Output the (X, Y) coordinate of the center of the cell containing the given text.  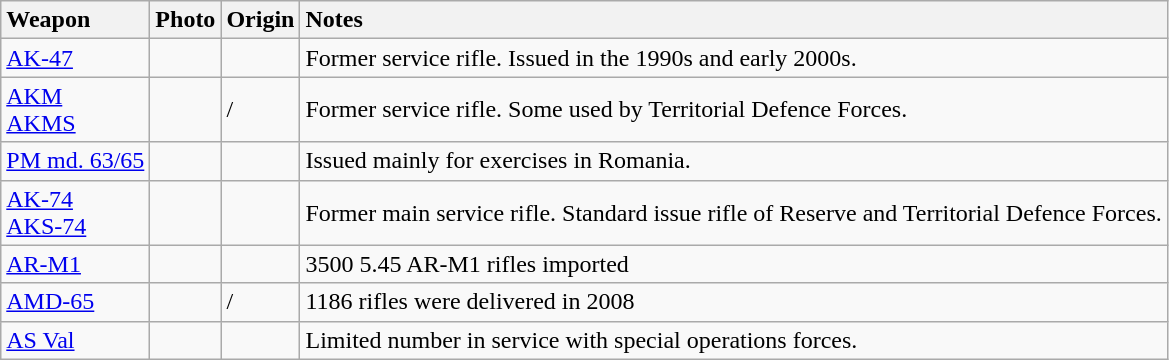
Photo (186, 20)
1186 rifles were delivered in 2008 (734, 302)
AK-47 (76, 58)
Notes (734, 20)
PM md. 63/65 (76, 161)
AS Val (76, 340)
AK-74AKS-74 (76, 212)
3500 5.45 AR-M1 rifles imported (734, 264)
Issued mainly for exercises in Romania. (734, 161)
Former service rifle. Issued in the 1990s and early 2000s. (734, 58)
Limited number in service with special operations forces. (734, 340)
Origin (260, 20)
Former service rifle. Some used by Territorial Defence Forces. (734, 110)
AMD-65 (76, 302)
AR-M1 (76, 264)
Former main service rifle. Standard issue rifle of Reserve and Territorial Defence Forces. (734, 212)
Weapon (76, 20)
AKMAKMS (76, 110)
